Return the (x, y) coordinate for the center point of the cell that contains the specified text.  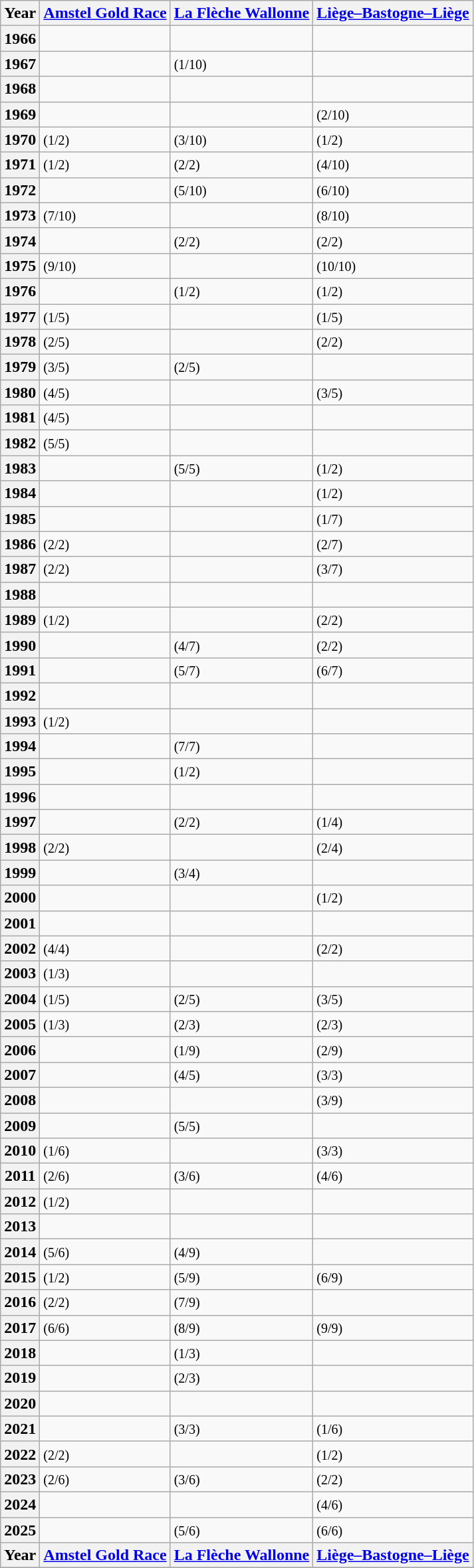
2019 (20, 1378)
2021 (20, 1429)
(6/9) (393, 1277)
(1/9) (242, 1049)
2009 (20, 1126)
(3/7) (393, 569)
(8/9) (242, 1328)
(2/9) (393, 1049)
1981 (20, 418)
1997 (20, 822)
1983 (20, 468)
1986 (20, 544)
(4/7) (242, 645)
1993 (20, 721)
(2/10) (393, 114)
(10/10) (393, 266)
1980 (20, 392)
1984 (20, 493)
(1/10) (242, 64)
1998 (20, 847)
(6/7) (393, 670)
1967 (20, 64)
2004 (20, 999)
(5/7) (242, 670)
(1/4) (393, 822)
2001 (20, 923)
(4/4) (105, 948)
(3/9) (393, 1100)
1972 (20, 190)
1992 (20, 695)
(5/9) (242, 1277)
1991 (20, 670)
2006 (20, 1049)
2025 (20, 1529)
2010 (20, 1151)
2024 (20, 1504)
1975 (20, 266)
(7/9) (242, 1302)
(9/10) (105, 266)
(7/10) (105, 215)
1999 (20, 873)
2011 (20, 1176)
1995 (20, 772)
2012 (20, 1201)
(7/7) (242, 746)
(4/9) (242, 1252)
(1/7) (393, 519)
(9/9) (393, 1328)
1969 (20, 114)
(2/7) (393, 544)
2000 (20, 898)
(4/10) (393, 165)
2003 (20, 974)
1971 (20, 165)
1982 (20, 443)
1974 (20, 240)
2008 (20, 1100)
1988 (20, 594)
(5/10) (242, 190)
1987 (20, 569)
2020 (20, 1403)
2013 (20, 1227)
2022 (20, 1454)
(8/10) (393, 215)
2014 (20, 1252)
1994 (20, 746)
2007 (20, 1075)
1990 (20, 645)
1976 (20, 291)
1968 (20, 89)
2017 (20, 1328)
1977 (20, 317)
2023 (20, 1479)
2016 (20, 1302)
(3/4) (242, 873)
1973 (20, 215)
1996 (20, 797)
1989 (20, 620)
1970 (20, 139)
2005 (20, 1024)
(2/4) (393, 847)
2015 (20, 1277)
(6/10) (393, 190)
2002 (20, 948)
1966 (20, 39)
2018 (20, 1353)
1978 (20, 342)
(3/10) (242, 139)
1979 (20, 367)
1985 (20, 519)
